Return [X, Y] of the center of cell containing provided text 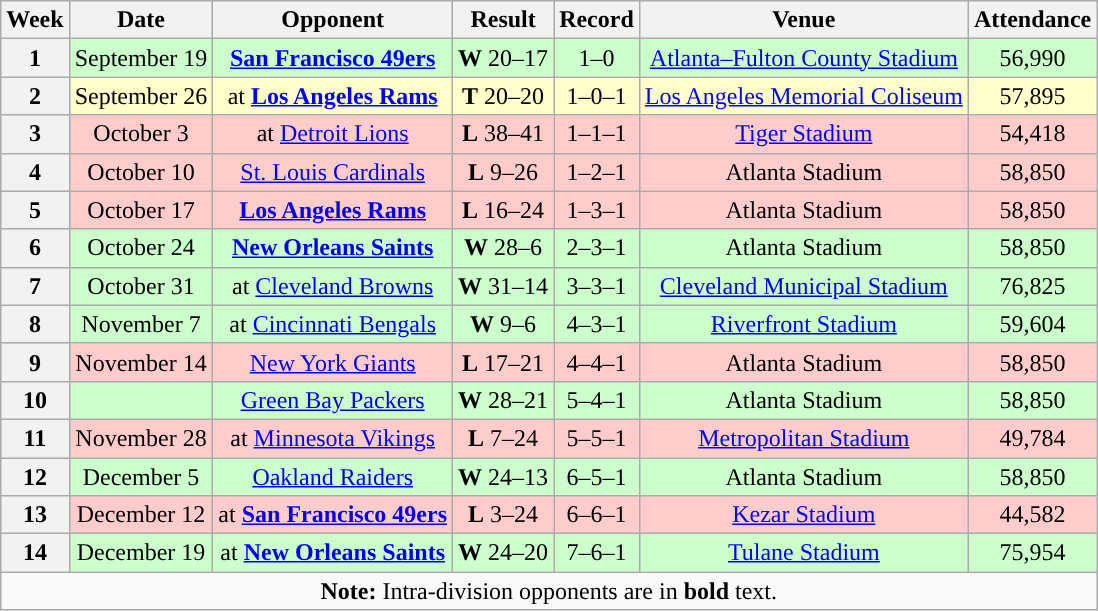
6–6–1 [597, 515]
December 5 [141, 477]
Los Angeles Memorial Coliseum [804, 96]
at Cincinnati Bengals [333, 324]
Attendance [1032, 20]
Week [35, 20]
7–6–1 [597, 553]
49,784 [1032, 438]
7 [35, 286]
56,990 [1032, 58]
November 7 [141, 324]
13 [35, 515]
4–3–1 [597, 324]
1–0–1 [597, 96]
December 19 [141, 553]
W 28–21 [504, 400]
14 [35, 553]
Los Angeles Rams [333, 210]
Venue [804, 20]
6–5–1 [597, 477]
at Detroit Lions [333, 134]
54,418 [1032, 134]
59,604 [1032, 324]
October 17 [141, 210]
4–4–1 [597, 362]
10 [35, 400]
Kezar Stadium [804, 515]
L 3–24 [504, 515]
L 38–41 [504, 134]
Note: Intra-division opponents are in bold text. [549, 591]
at Los Angeles Rams [333, 96]
Record [597, 20]
2–3–1 [597, 248]
St. Louis Cardinals [333, 172]
San Francisco 49ers [333, 58]
November 14 [141, 362]
W 31–14 [504, 286]
5–5–1 [597, 438]
1–2–1 [597, 172]
W 9–6 [504, 324]
L 9–26 [504, 172]
6 [35, 248]
75,954 [1032, 553]
12 [35, 477]
L 7–24 [504, 438]
September 26 [141, 96]
1 [35, 58]
3 [35, 134]
Opponent [333, 20]
5 [35, 210]
11 [35, 438]
at San Francisco 49ers [333, 515]
L 17–21 [504, 362]
Atlanta–Fulton County Stadium [804, 58]
Tulane Stadium [804, 553]
W 20–17 [504, 58]
October 24 [141, 248]
3–3–1 [597, 286]
1–3–1 [597, 210]
44,582 [1032, 515]
L 16–24 [504, 210]
at Cleveland Browns [333, 286]
2 [35, 96]
Oakland Raiders [333, 477]
5–4–1 [597, 400]
9 [35, 362]
October 3 [141, 134]
57,895 [1032, 96]
W 24–13 [504, 477]
W 24–20 [504, 553]
November 28 [141, 438]
Result [504, 20]
Riverfront Stadium [804, 324]
1–1–1 [597, 134]
Date [141, 20]
T 20–20 [504, 96]
at New Orleans Saints [333, 553]
Metropolitan Stadium [804, 438]
October 31 [141, 286]
New Orleans Saints [333, 248]
1–0 [597, 58]
October 10 [141, 172]
Tiger Stadium [804, 134]
December 12 [141, 515]
8 [35, 324]
at Minnesota Vikings [333, 438]
Green Bay Packers [333, 400]
4 [35, 172]
Cleveland Municipal Stadium [804, 286]
76,825 [1032, 286]
W 28–6 [504, 248]
September 19 [141, 58]
New York Giants [333, 362]
